Provide the [X, Y] coordinate of the cell's center where the given text is located.  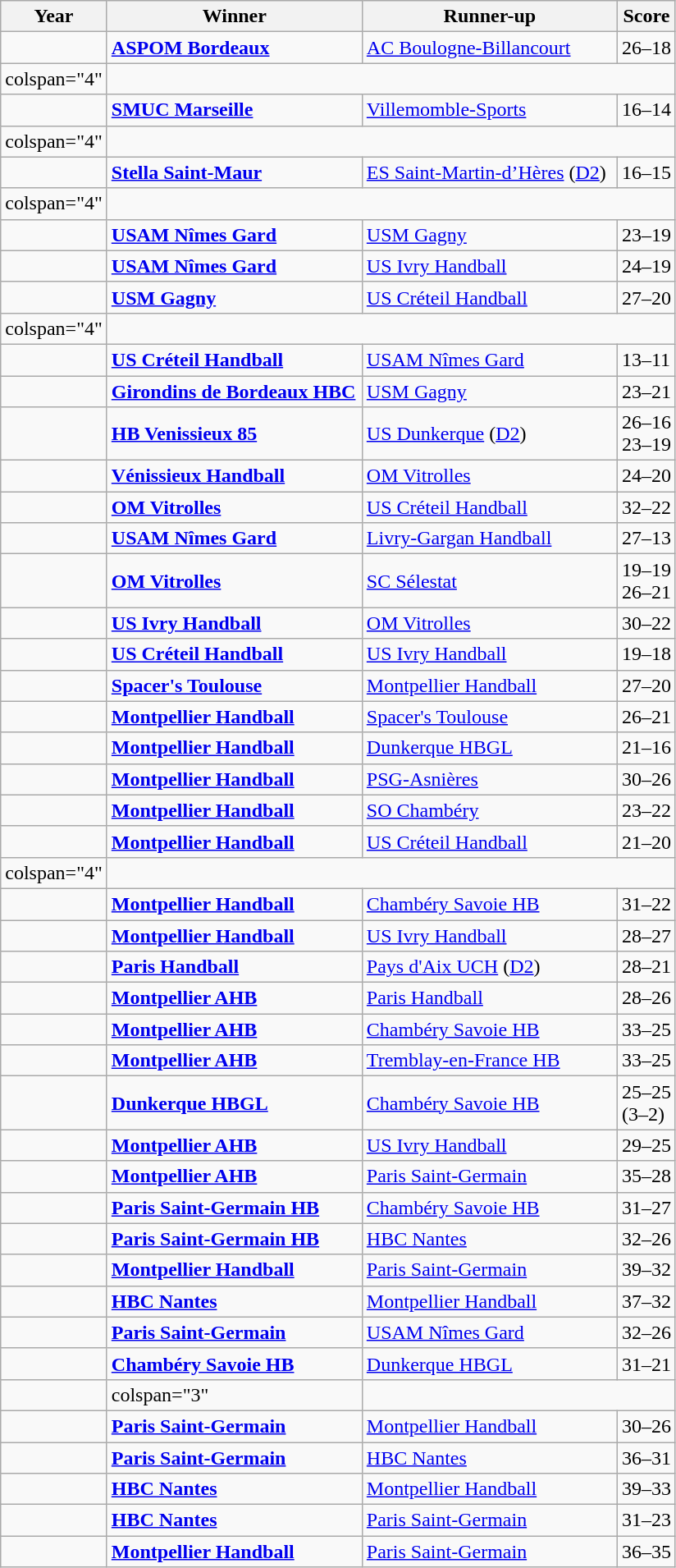
36–31 [646, 1457]
Pays d'Aix UCH (D2) [489, 967]
26–21 [646, 717]
31–23 [646, 1520]
21–20 [646, 841]
ES Saint-Martin-d’Hères (D2) [489, 172]
Score [646, 16]
39–32 [646, 1270]
19–1926–21 [646, 581]
23–21 [646, 392]
26–18 [646, 48]
28–21 [646, 967]
Vénissieux Handball [235, 476]
Stella Saint-Maur [235, 172]
Livry-Gargan Handball [489, 539]
SMUC Marseille [235, 110]
Runner-up [489, 16]
21–16 [646, 748]
Tremblay-en-France HB [489, 1061]
16–15 [646, 172]
US Dunkerque (D2) [489, 433]
23–19 [646, 235]
SO Chambéry [489, 810]
24–19 [646, 266]
19–18 [646, 654]
36–35 [646, 1552]
31–21 [646, 1364]
31–27 [646, 1208]
HB Venissieux 85 [235, 433]
28–26 [646, 998]
Winner [235, 16]
PSG-Asnières [489, 779]
29–25 [646, 1145]
31–22 [646, 904]
23–22 [646, 810]
27–13 [646, 539]
Year [54, 16]
AC Boulogne-Billancourt [489, 48]
ASPOM Bordeaux [235, 48]
25–25(3–2) [646, 1103]
Girondins de Bordeaux HBC [235, 392]
13–11 [646, 360]
35–28 [646, 1176]
26–1623–19 [646, 433]
SC Sélestat [489, 581]
16–14 [646, 110]
colspan="3" [235, 1395]
24–20 [646, 476]
37–32 [646, 1301]
39–33 [646, 1489]
Villemomble-Sports [489, 110]
30–22 [646, 623]
32–22 [646, 507]
28–27 [646, 935]
